Scan for the cell matching the given text and deliver its (x, y) coordinate at center. 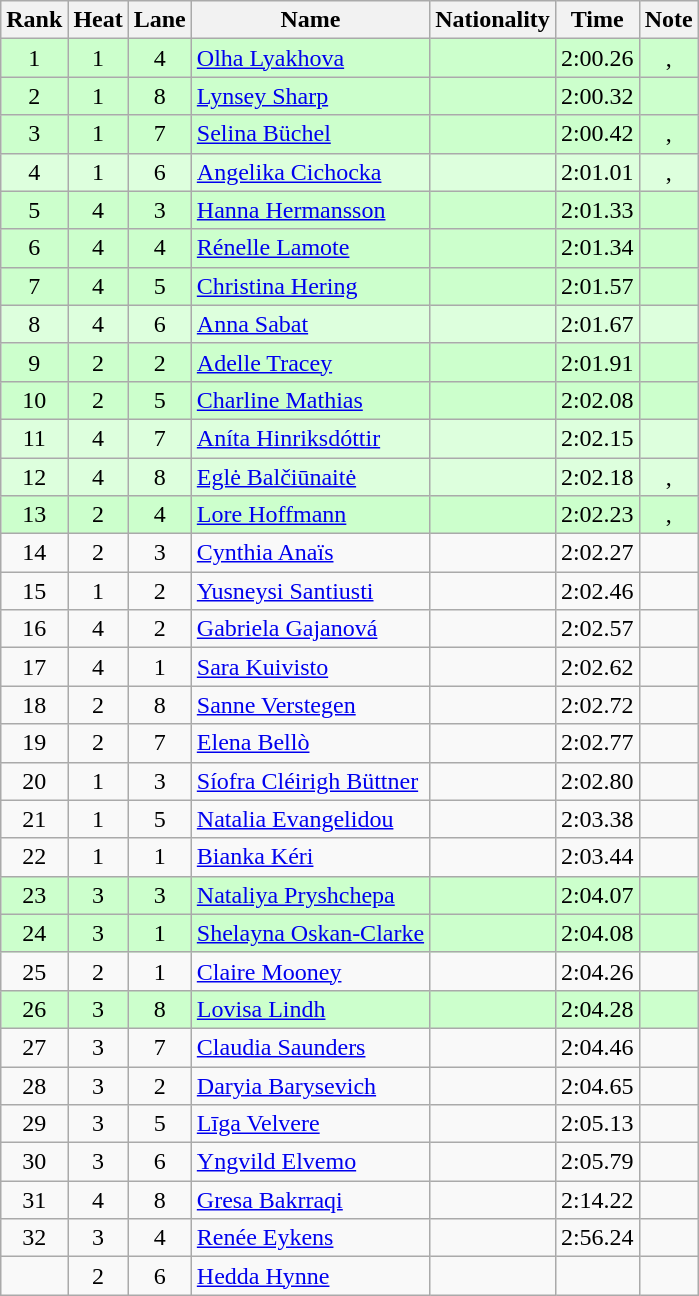
2:14.22 (597, 1200)
18 (34, 705)
Christina Hering (310, 286)
Eglė Balčiūnaitė (310, 477)
2:04.46 (597, 1047)
2:04.07 (597, 895)
2:00.26 (597, 58)
Renée Eykens (310, 1238)
Natalia Evangelidou (310, 819)
Lane (160, 20)
17 (34, 667)
2:02.23 (597, 515)
Name (310, 20)
2:56.24 (597, 1238)
Sanne Verstegen (310, 705)
2:05.13 (597, 1124)
Gabriela Gajanová (310, 629)
Anna Sabat (310, 324)
Angelika Cichocka (310, 172)
2:01.57 (597, 286)
Līga Velvere (310, 1124)
14 (34, 553)
Sara Kuivisto (310, 667)
Nataliya Pryshchepa (310, 895)
32 (34, 1238)
Lore Hoffmann (310, 515)
2:01.34 (597, 248)
Bianka Kéri (310, 857)
2:03.38 (597, 819)
2:02.18 (597, 477)
Hanna Hermansson (310, 210)
15 (34, 591)
23 (34, 895)
Claire Mooney (310, 971)
12 (34, 477)
31 (34, 1200)
2:05.79 (597, 1162)
Claudia Saunders (310, 1047)
2:01.67 (597, 324)
11 (34, 438)
13 (34, 515)
Síofra Cléirigh Büttner (310, 781)
21 (34, 819)
16 (34, 629)
2:00.42 (597, 134)
Lovisa Lindh (310, 1009)
28 (34, 1085)
2:02.27 (597, 553)
26 (34, 1009)
Note (668, 20)
Nationality (493, 20)
Yusneysi Santiusti (310, 591)
Heat (98, 20)
30 (34, 1162)
24 (34, 933)
2:02.62 (597, 667)
22 (34, 857)
2:02.77 (597, 743)
2:04.08 (597, 933)
2:01.91 (597, 362)
2:02.46 (597, 591)
10 (34, 400)
Rank (34, 20)
2:02.57 (597, 629)
2:04.26 (597, 971)
20 (34, 781)
2:04.28 (597, 1009)
2:02.15 (597, 438)
2:01.33 (597, 210)
Cynthia Anaïs (310, 553)
29 (34, 1124)
Shelayna Oskan-Clarke (310, 933)
2:01.01 (597, 172)
Daryia Barysevich (310, 1085)
2:04.65 (597, 1085)
Time (597, 20)
Charline Mathias (310, 400)
Yngvild Elvemo (310, 1162)
9 (34, 362)
Lynsey Sharp (310, 96)
Rénelle Lamote (310, 248)
Selina Büchel (310, 134)
2:02.08 (597, 400)
2:02.80 (597, 781)
19 (34, 743)
25 (34, 971)
2:02.72 (597, 705)
Adelle Tracey (310, 362)
Aníta Hinriksdóttir (310, 438)
2:00.32 (597, 96)
Elena Bellò (310, 743)
Gresa Bakrraqi (310, 1200)
27 (34, 1047)
2:03.44 (597, 857)
Hedda Hynne (310, 1276)
Olha Lyakhova (310, 58)
